Return [x, y] of the center of cell containing provided text 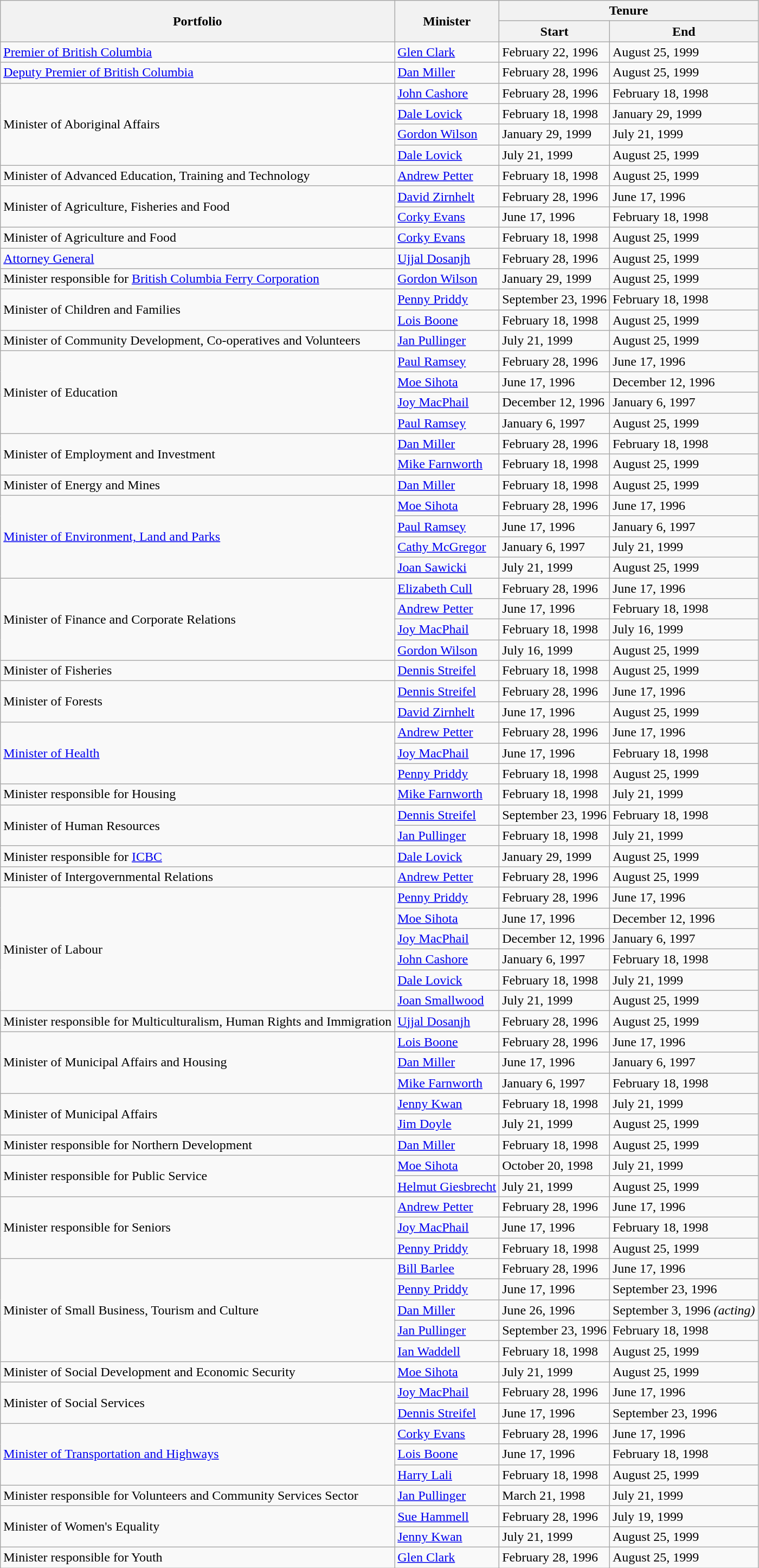
Ian Waddell [447, 1351]
Minister responsible for Youth [197, 1557]
Minister of Municipal Affairs and Housing [197, 1062]
Minister of Employment and Investment [197, 454]
Minister of Fisheries [197, 671]
Cathy McGregor [447, 547]
Minister of Advanced Education, Training and Technology [197, 176]
Minister responsible for Housing [197, 794]
Minister of Intergovernmental Relations [197, 877]
Minister of Social Services [197, 1403]
Joan Sawicki [447, 567]
Minister of Community Development, Co-operatives and Volunteers [197, 341]
Minister of Finance and Corporate Relations [197, 619]
Minister responsible for ICBC [197, 856]
June 26, 1996 [555, 1310]
Minister of Agriculture, Fisheries and Food [197, 206]
Minister of Education [197, 392]
Minister responsible for Volunteers and Community Services Sector [197, 1495]
Minister of Forests [197, 702]
Minister of Children and Families [197, 310]
Minister of Health [197, 753]
Sue Hammell [447, 1516]
End [684, 31]
Minister responsible for Northern Development [197, 1145]
Minister of Social Development and Economic Security [197, 1372]
Tenure [629, 11]
Minister responsible for British Columbia Ferry Corporation [197, 279]
Minister responsible for Multiculturalism, Human Rights and Immigration [197, 1021]
Joan Smallwood [447, 1001]
Minister of Women's Equality [197, 1526]
Deputy Premier of British Columbia [197, 73]
Premier of British Columbia [197, 52]
Minister of Energy and Mines [197, 485]
Bill Barlee [447, 1269]
Jim Doyle [447, 1124]
Minister of Municipal Affairs [197, 1114]
February 22, 1996 [555, 52]
Start [555, 31]
Minister of Agriculture and Food [197, 237]
Attorney General [197, 258]
Minister responsible for Public Service [197, 1176]
September 3, 1996 (acting) [684, 1310]
Helmut Giesbrecht [447, 1186]
Minister of Labour [197, 949]
March 21, 1998 [555, 1495]
July 19, 1999 [684, 1516]
Minister [447, 21]
Minister of Small Business, Tourism and Culture [197, 1310]
October 20, 1998 [555, 1165]
Minister of Environment, Land and Parks [197, 536]
Minister of Aboriginal Affairs [197, 124]
Minister of Transportation and Highways [197, 1454]
Minister of Human Resources [197, 825]
Elizabeth Cull [447, 588]
Harry Lali [447, 1475]
Portfolio [197, 21]
Minister responsible for Seniors [197, 1227]
